Return the (X, Y) coordinate for the center point of the cell that contains the specified text.  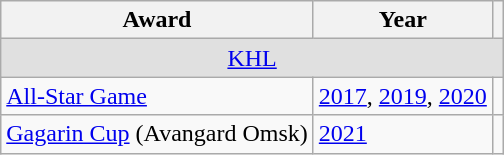
KHL (252, 58)
2021 (402, 134)
Gagarin Cup (Avangard Omsk) (158, 134)
Award (158, 20)
All-Star Game (158, 96)
Year (402, 20)
2017, 2019, 2020 (402, 96)
